Return (x, y) of the center of cell containing provided text 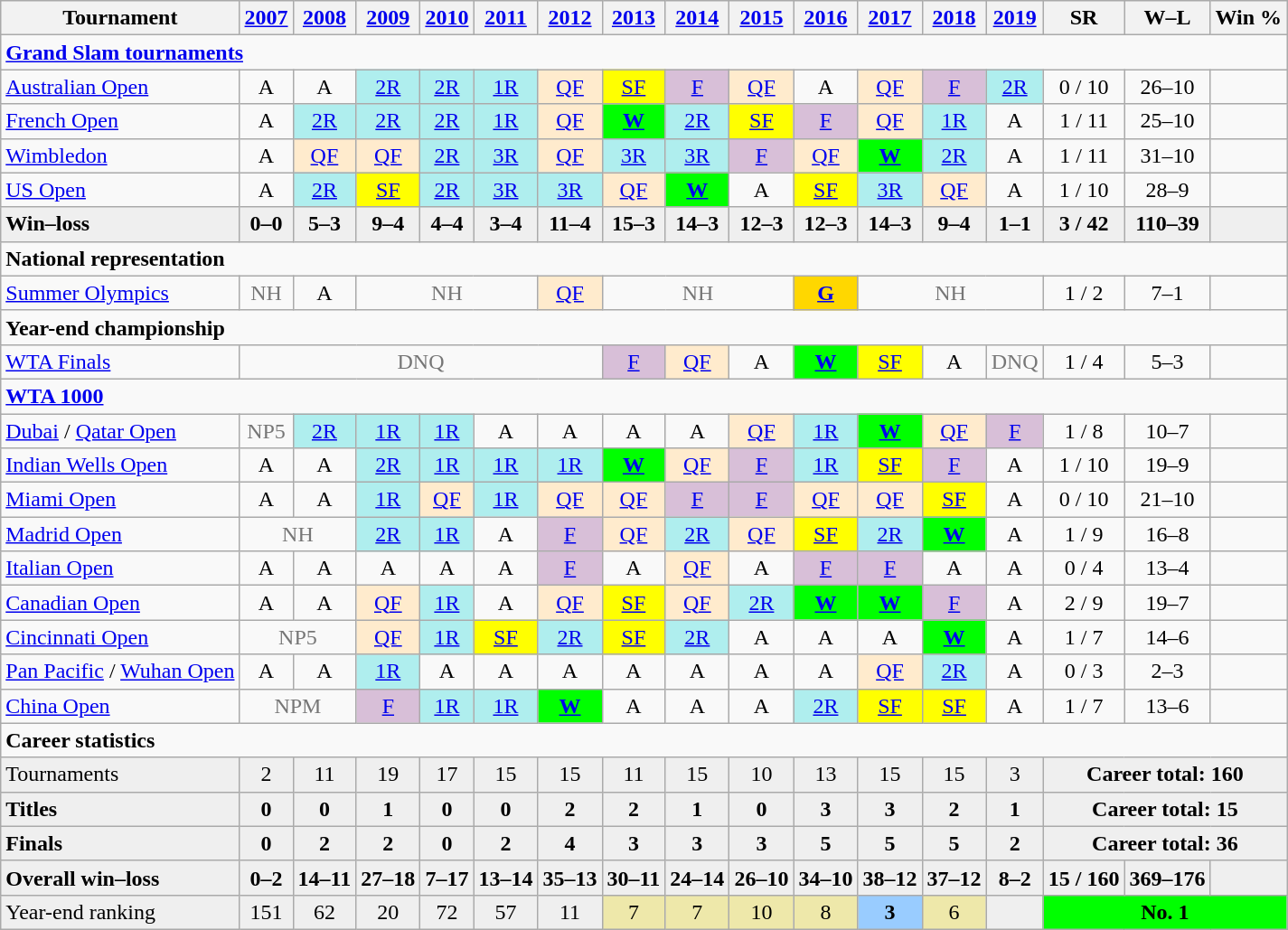
13 (826, 775)
Cincinnati Open (120, 637)
2011 (506, 18)
37–12 (954, 878)
Titles (120, 809)
1–1 (1014, 224)
4–4 (447, 224)
3 / 42 (1084, 224)
2012 (569, 18)
7–1 (1168, 293)
Miami Open (120, 500)
SR (1084, 18)
2019 (1014, 18)
Career total: 160 (1164, 775)
Australian Open (120, 87)
Indian Wells Open (120, 465)
2018 (954, 18)
62 (324, 912)
369–176 (1168, 878)
2007 (266, 18)
No. 1 (1164, 912)
6 (954, 912)
G (826, 293)
38–12 (889, 878)
15–3 (634, 224)
2017 (889, 18)
Tournament (120, 18)
Win–loss (120, 224)
Pan Pacific / Wuhan Open (120, 672)
11–4 (569, 224)
19 (389, 775)
US Open (120, 190)
34–10 (826, 878)
24–14 (698, 878)
13–6 (1168, 706)
2014 (698, 18)
2008 (324, 18)
21–10 (1168, 500)
0–0 (266, 224)
WTA 1000 (644, 396)
2010 (447, 18)
27–18 (389, 878)
17 (447, 775)
2016 (826, 18)
WTA Finals (120, 362)
1 / 9 (1084, 534)
2009 (389, 18)
15 / 160 (1084, 878)
4 (569, 843)
Year-end ranking (120, 912)
31–10 (1168, 155)
Overall win–loss (120, 878)
Wimbledon (120, 155)
25–10 (1168, 121)
13–14 (506, 878)
19–7 (1168, 603)
19–9 (1168, 465)
2 / 9 (1084, 603)
35–13 (569, 878)
1 / 2 (1084, 293)
1 / 8 (1084, 431)
14–6 (1168, 637)
Career total: 36 (1164, 843)
China Open (120, 706)
National representation (644, 258)
0 / 3 (1084, 672)
0 / 4 (1084, 568)
Career statistics (644, 740)
Summer Olympics (120, 293)
Year-end championship (644, 327)
72 (447, 912)
Tournaments (120, 775)
Finals (120, 843)
151 (266, 912)
16–8 (1168, 534)
10–7 (1168, 431)
30–11 (634, 878)
3–4 (506, 224)
2013 (634, 18)
8 (826, 912)
1 / 4 (1084, 362)
Grand Slam tournaments (644, 52)
13–4 (1168, 568)
57 (506, 912)
W–L (1168, 18)
Madrid Open (120, 534)
14–11 (324, 878)
Canadian Open (120, 603)
28–9 (1168, 190)
8–2 (1014, 878)
NPM (298, 706)
110–39 (1168, 224)
Career total: 15 (1164, 809)
2–3 (1168, 672)
2015 (761, 18)
0–2 (266, 878)
Italian Open (120, 568)
7–17 (447, 878)
Dubai / Qatar Open (120, 431)
20 (389, 912)
Win % (1249, 18)
French Open (120, 121)
